For the text-containing cell, return its midpoint in (x, y) coordinate format. 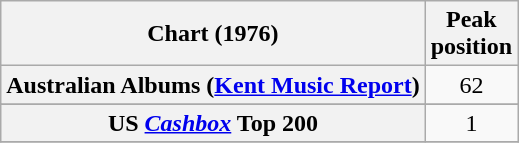
Peakposition (471, 34)
62 (471, 85)
Chart (1976) (213, 34)
US Cashbox Top 200 (213, 123)
Australian Albums (Kent Music Report) (213, 85)
1 (471, 123)
